Provide the [x, y] coordinate of the cell's center where the given text is located.  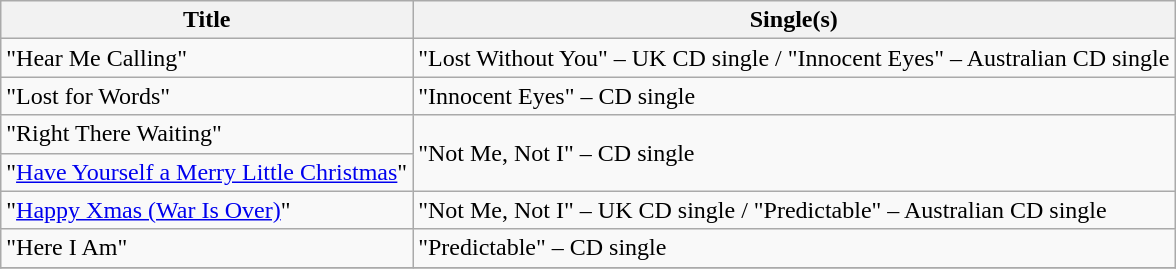
"Right There Waiting" [207, 134]
"Innocent Eyes" – CD single [794, 96]
"Lost for Words" [207, 96]
"Not Me, Not I" – UK CD single / "Predictable" – Australian CD single [794, 210]
"Not Me, Not I" – CD single [794, 153]
Title [207, 20]
"Here I Am" [207, 248]
"Predictable" – CD single [794, 248]
"Hear Me Calling" [207, 58]
"Have Yourself a Merry Little Christmas" [207, 172]
"Lost Without You" – UK CD single / "Innocent Eyes" – Australian CD single [794, 58]
"Happy Xmas (War Is Over)" [207, 210]
Single(s) [794, 20]
